For the text-containing cell, return its midpoint in [X, Y] coordinate format. 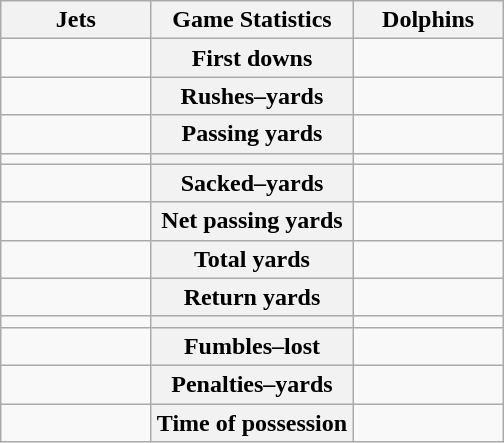
Dolphins [428, 20]
First downs [252, 58]
Fumbles–lost [252, 346]
Return yards [252, 297]
Net passing yards [252, 221]
Sacked–yards [252, 183]
Penalties–yards [252, 384]
Passing yards [252, 134]
Time of possession [252, 423]
Game Statistics [252, 20]
Rushes–yards [252, 96]
Jets [76, 20]
Total yards [252, 259]
